Provide the [x, y] coordinate of the cell's center where the given text is located.  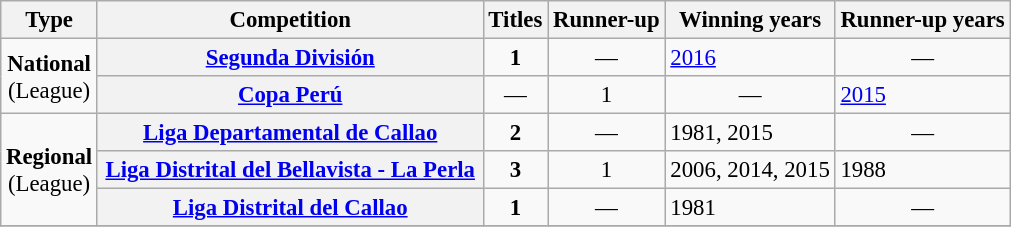
3 [516, 170]
1981 [750, 208]
Segunda División [290, 58]
1981, 2015 [750, 133]
Competition [290, 20]
Runner-up [606, 20]
Liga Distrital del Callao [290, 208]
2015 [922, 95]
Liga Distrital del Bellavista - La Perla [290, 170]
1988 [922, 170]
2006, 2014, 2015 [750, 170]
2016 [750, 58]
Runner-up years [922, 20]
Copa Perú [290, 95]
2 [516, 133]
Liga Departamental de Callao [290, 133]
Titles [516, 20]
Regional(League) [50, 170]
National(League) [50, 76]
Winning years [750, 20]
Type [50, 20]
